Extract the [x, y] coordinate from the center of the cell holding the provided text.  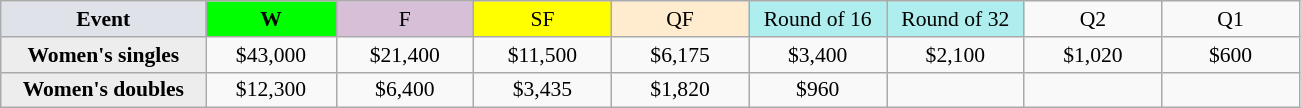
Round of 32 [955, 19]
Q1 [1231, 19]
$3,400 [818, 55]
$6,175 [680, 55]
F [405, 19]
$1,820 [680, 90]
$12,300 [271, 90]
Q2 [1093, 19]
Event [104, 19]
$2,100 [955, 55]
QF [680, 19]
$960 [818, 90]
Women's doubles [104, 90]
W [271, 19]
$3,435 [543, 90]
$43,000 [271, 55]
$1,020 [1093, 55]
$11,500 [543, 55]
Round of 16 [818, 19]
$21,400 [405, 55]
SF [543, 19]
$600 [1231, 55]
$6,400 [405, 90]
Women's singles [104, 55]
